Find where the given text appears and provide that cell's center as [X, Y] coordinate. 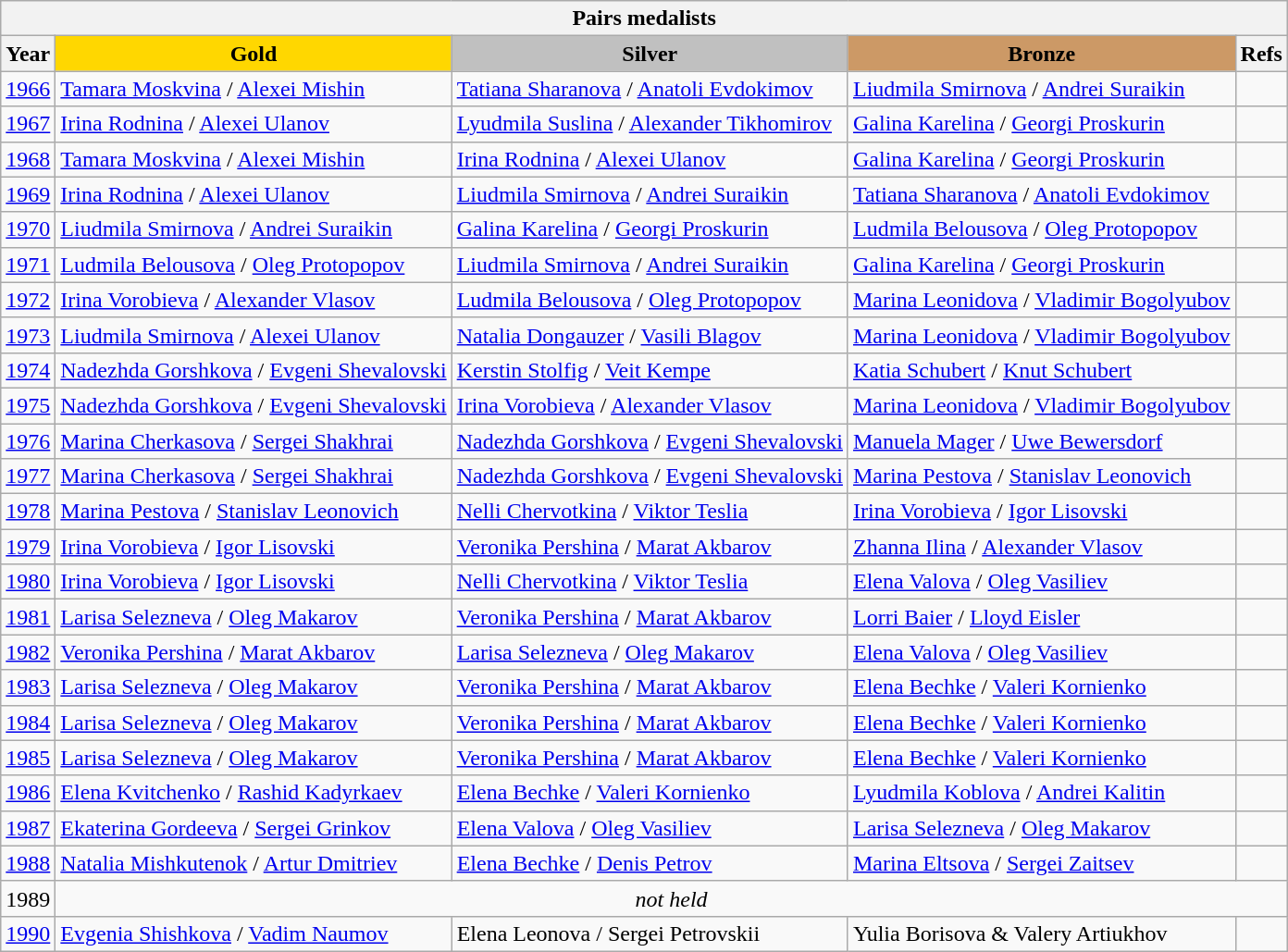
1973 [28, 335]
1983 [28, 687]
Lyudmila Koblova / Andrei Kalitin [1042, 793]
Natalia Mishkutenok / Artur Dmitriev [254, 863]
1987 [28, 828]
Elena Leonova / Sergei Petrovskii [650, 933]
1981 [28, 617]
1985 [28, 758]
1976 [28, 441]
1984 [28, 723]
Year [28, 54]
1967 [28, 124]
1988 [28, 863]
1986 [28, 793]
Lyudmila Suslina / Alexander Tikhomirov [650, 124]
Manuela Mager / Uwe Bewersdorf [1042, 441]
1969 [28, 194]
Pairs medalists [644, 19]
1968 [28, 159]
1966 [28, 89]
Katia Schubert / Knut Schubert [1042, 370]
1979 [28, 547]
1974 [28, 370]
1977 [28, 476]
Elena Kvitchenko / Rashid Kadyrkaev [254, 793]
Silver [650, 54]
Elena Bechke / Denis Petrov [650, 863]
1972 [28, 300]
Yulia Borisova & Valery Artiukhov [1042, 933]
1978 [28, 512]
1975 [28, 405]
1982 [28, 652]
Natalia Dongauzer / Vasili Blagov [650, 335]
1980 [28, 582]
Lorri Baier / Lloyd Eisler [1042, 617]
Ekaterina Gordeeva / Sergei Grinkov [254, 828]
1970 [28, 229]
Marina Eltsova / Sergei Zaitsev [1042, 863]
1990 [28, 933]
1989 [28, 898]
not held [672, 898]
Gold [254, 54]
Zhanna Ilina / Alexander Vlasov [1042, 547]
Kerstin Stolfig / Veit Kempe [650, 370]
Liudmila Smirnova / Alexei Ulanov [254, 335]
Refs [1261, 54]
Evgenia Shishkova / Vadim Naumov [254, 933]
1971 [28, 265]
Bronze [1042, 54]
